Return the [X, Y] coordinate for the center point of the cell that contains the specified text.  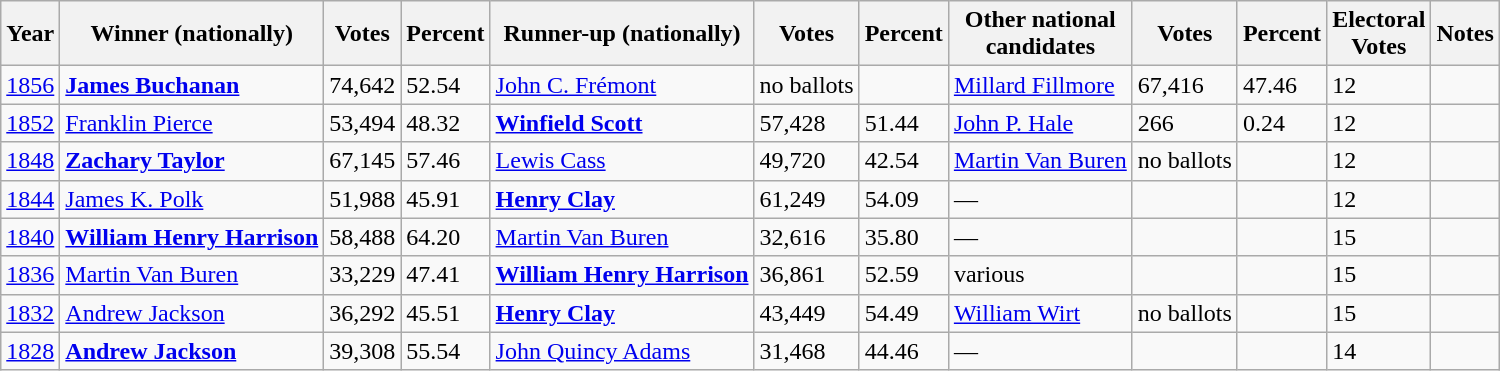
various [1040, 275]
45.51 [446, 313]
1840 [30, 237]
36,292 [362, 313]
67,416 [1184, 85]
Millard Fillmore [1040, 85]
57.46 [446, 161]
54.49 [904, 313]
Franklin Pierce [192, 123]
43,449 [806, 313]
33,229 [362, 275]
John P. Hale [1040, 123]
0.24 [1282, 123]
36,861 [806, 275]
Zachary Taylor [192, 161]
Runner-up (nationally) [622, 34]
Winfield Scott [622, 123]
53,494 [362, 123]
14 [1379, 351]
44.46 [904, 351]
45.91 [446, 199]
61,249 [806, 199]
William Wirt [1040, 313]
1852 [30, 123]
John Quincy Adams [622, 351]
58,488 [362, 237]
1836 [30, 275]
1828 [30, 351]
57,428 [806, 123]
Winner (nationally) [192, 34]
52.59 [904, 275]
266 [1184, 123]
52.54 [446, 85]
51,988 [362, 199]
51.44 [904, 123]
Year [30, 34]
31,468 [806, 351]
1856 [30, 85]
35.80 [904, 237]
James Buchanan [192, 85]
47.46 [1282, 85]
64.20 [446, 237]
Lewis Cass [622, 161]
55.54 [446, 351]
39,308 [362, 351]
32,616 [806, 237]
48.32 [446, 123]
74,642 [362, 85]
47.41 [446, 275]
John C. Frémont [622, 85]
42.54 [904, 161]
James K. Polk [192, 199]
67,145 [362, 161]
1832 [30, 313]
54.09 [904, 199]
49,720 [806, 161]
1848 [30, 161]
Other nationalcandidates [1040, 34]
Notes [1465, 34]
1844 [30, 199]
ElectoralVotes [1379, 34]
